Determine the (X, Y) coordinate at the center of the cell enclosing the given text.  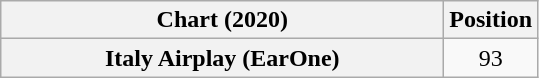
Italy Airplay (EarOne) (222, 58)
Chart (2020) (222, 20)
93 (491, 58)
Position (491, 20)
